Return (x, y) of the center of cell containing provided text 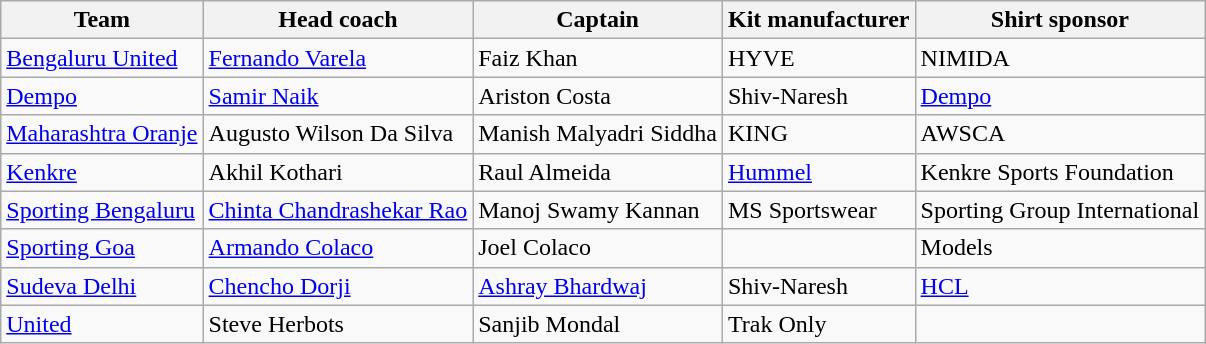
Joel Colaco (598, 248)
Chencho Dorji (338, 286)
HCL (1060, 286)
Samir Naik (338, 96)
NIMIDA (1060, 58)
Kenkre Sports Foundation (1060, 172)
Sanjib Mondal (598, 324)
Captain (598, 20)
Raul Almeida (598, 172)
Team (102, 20)
Akhil Kothari (338, 172)
KING (818, 134)
Head coach (338, 20)
Manoj Swamy Kannan (598, 210)
Models (1060, 248)
Manish Malyadri Siddha (598, 134)
Bengaluru United (102, 58)
Augusto Wilson Da Silva (338, 134)
Steve Herbots (338, 324)
Fernando Varela (338, 58)
Hummel (818, 172)
Maharashtra Oranje (102, 134)
Faiz Khan (598, 58)
Sporting Group International (1060, 210)
AWSCA (1060, 134)
United (102, 324)
Kenkre (102, 172)
Armando Colaco (338, 248)
Sporting Bengaluru (102, 210)
Sporting Goa (102, 248)
Ariston Costa (598, 96)
Chinta Chandrashekar Rao (338, 210)
HYVE (818, 58)
MS Sportswear (818, 210)
Ashray Bhardwaj (598, 286)
Trak Only (818, 324)
Kit manufacturer (818, 20)
Shirt sponsor (1060, 20)
Sudeva Delhi (102, 286)
